Detect which cell encompasses the target text, then output its [X, Y] center coordinate. 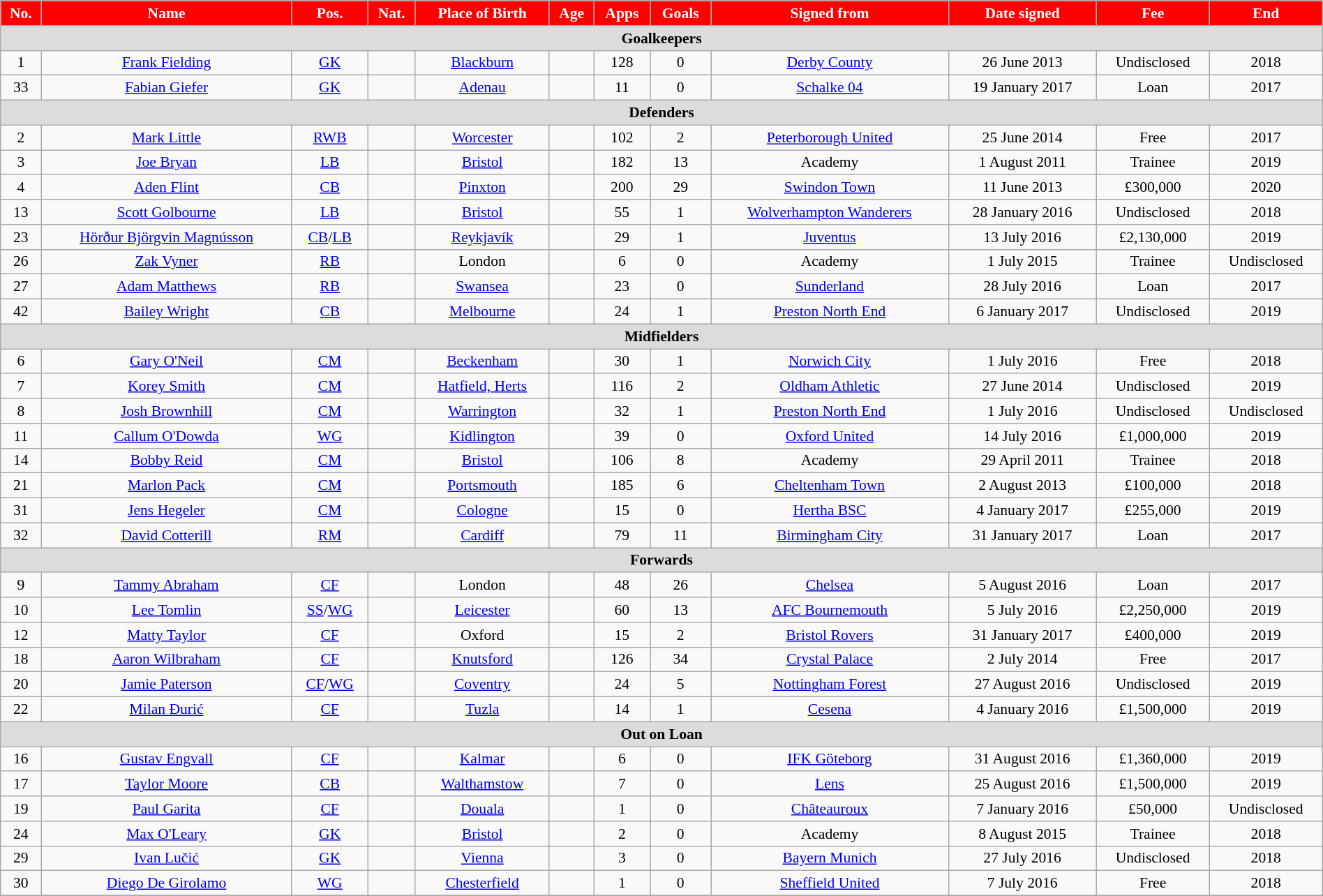
RM [329, 535]
128 [622, 63]
Max O'Leary [166, 834]
Kidlington [482, 436]
AFC Bournemouth [830, 610]
£100,000 [1153, 486]
Tuzla [482, 710]
Nat. [391, 13]
55 [622, 212]
11 June 2013 [1022, 188]
Marlon Pack [166, 486]
Schalke 04 [830, 88]
Knutsford [482, 659]
7 January 2016 [1022, 809]
106 [622, 461]
RWB [329, 137]
Lens [830, 784]
£1,360,000 [1153, 759]
185 [622, 486]
102 [622, 137]
28 January 2016 [1022, 212]
Tammy Abraham [166, 585]
Derby County [830, 63]
Goals [681, 13]
27 July 2016 [1022, 858]
Fee [1153, 13]
Oxford [482, 635]
6 January 2017 [1022, 312]
27 June 2014 [1022, 387]
Pos. [329, 13]
Scott Golbourne [166, 212]
18 [21, 659]
2 August 2013 [1022, 486]
12 [21, 635]
IFK Göteborg [830, 759]
7 July 2016 [1022, 883]
Date signed [1022, 13]
28 July 2016 [1022, 287]
Chesterfield [482, 883]
22 [21, 710]
Coventry [482, 685]
Juventus [830, 237]
Ivan Lučić [166, 858]
Crystal Palace [830, 659]
5 [681, 685]
Apps [622, 13]
David Cotterill [166, 535]
21 [21, 486]
£50,000 [1153, 809]
Wolverhampton Wanderers [830, 212]
Signed from [830, 13]
Zak Vyner [166, 262]
29 April 2011 [1022, 461]
Norwich City [830, 361]
£255,000 [1153, 511]
Fabian Giefer [166, 88]
25 June 2014 [1022, 137]
Oldham Athletic [830, 387]
Warrington [482, 411]
Chelsea [830, 585]
26 June 2013 [1022, 63]
1 August 2011 [1022, 163]
£300,000 [1153, 188]
Walthamstow [482, 784]
No. [21, 13]
Bristol Rovers [830, 635]
£1,000,000 [1153, 436]
60 [622, 610]
Leicester [482, 610]
13 July 2016 [1022, 237]
Matty Taylor [166, 635]
Callum O'Dowda [166, 436]
Aden Flint [166, 188]
25 August 2016 [1022, 784]
Diego De Girolamo [166, 883]
Hatfield, Herts [482, 387]
Bobby Reid [166, 461]
Beckenham [482, 361]
£400,000 [1153, 635]
Swansea [482, 287]
4 January 2017 [1022, 511]
Mark Little [166, 137]
Midfielders [661, 336]
20 [21, 685]
27 [21, 287]
182 [622, 163]
Bayern Munich [830, 858]
Name [166, 13]
CB/LB [329, 237]
Kalmar [482, 759]
Frank Fielding [166, 63]
Place of Birth [482, 13]
Melbourne [482, 312]
Cheltenham Town [830, 486]
Milan Đurić [166, 710]
Josh Brownhill [166, 411]
1 July 2015 [1022, 262]
Pinxton [482, 188]
Forwards [661, 560]
Hörður Björgvin Magnússon [166, 237]
SS/WG [329, 610]
Paul Garita [166, 809]
Cesena [830, 710]
5 July 2016 [1022, 610]
Goalkeepers [661, 38]
19 [21, 809]
Cardiff [482, 535]
Douala [482, 809]
42 [21, 312]
Joe Bryan [166, 163]
Swindon Town [830, 188]
27 August 2016 [1022, 685]
126 [622, 659]
Gustav Engvall [166, 759]
Peterborough United [830, 137]
£2,250,000 [1153, 610]
Jens Hegeler [166, 511]
Châteauroux [830, 809]
Age [571, 13]
Aaron Wilbraham [166, 659]
9 [21, 585]
CF/WG [329, 685]
Sunderland [830, 287]
Gary O'Neil [166, 361]
34 [681, 659]
79 [622, 535]
200 [622, 188]
Sheffield United [830, 883]
16 [21, 759]
Lee Tomlin [166, 610]
31 [21, 511]
Cologne [482, 511]
39 [622, 436]
Taylor Moore [166, 784]
4 [21, 188]
2 July 2014 [1022, 659]
2020 [1266, 188]
Adam Matthews [166, 287]
5 August 2016 [1022, 585]
Jamie Paterson [166, 685]
10 [21, 610]
Oxford United [830, 436]
Birmingham City [830, 535]
Bailey Wright [166, 312]
Vienna [482, 858]
8 August 2015 [1022, 834]
19 January 2017 [1022, 88]
14 July 2016 [1022, 436]
4 January 2016 [1022, 710]
31 August 2016 [1022, 759]
Blackburn [482, 63]
Defenders [661, 113]
Worcester [482, 137]
48 [622, 585]
116 [622, 387]
Out on Loan [661, 734]
Portsmouth [482, 486]
17 [21, 784]
End [1266, 13]
Korey Smith [166, 387]
Adenau [482, 88]
33 [21, 88]
Hertha BSC [830, 511]
Nottingham Forest [830, 685]
Reykjavík [482, 237]
£2,130,000 [1153, 237]
